Search for the cell housing the specified text and yield its [X, Y] center coordinate. 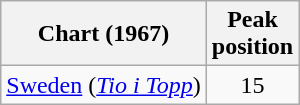
Sweden (Tio i Topp) [104, 85]
Peakposition [252, 34]
Chart (1967) [104, 34]
15 [252, 85]
